Search for the cell housing the specified text and yield its [X, Y] center coordinate. 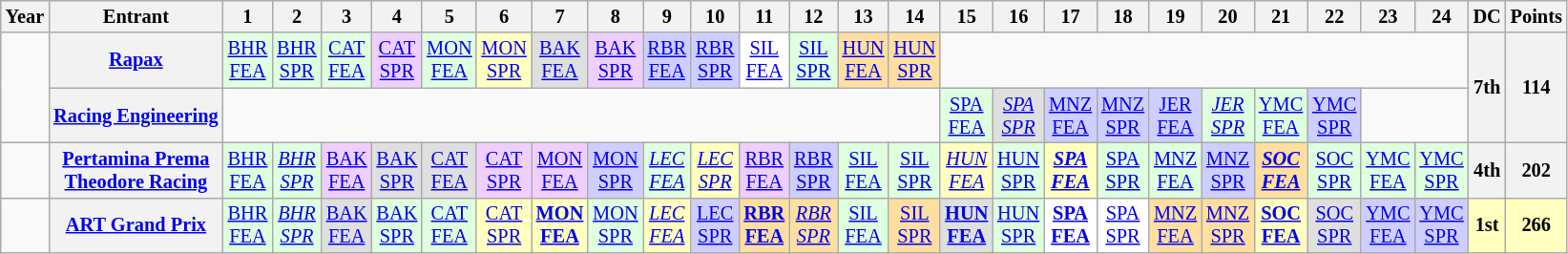
23 [1388, 16]
JERFEA [1176, 116]
1 [248, 16]
114 [1537, 88]
12 [813, 16]
14 [914, 16]
DC [1487, 16]
Entrant [136, 16]
Racing Engineering [136, 116]
20 [1227, 16]
11 [763, 16]
2 [297, 16]
ART Grand Prix [136, 225]
22 [1334, 16]
15 [966, 16]
202 [1537, 170]
19 [1176, 16]
9 [667, 16]
8 [615, 16]
6 [504, 16]
Points [1537, 16]
Year [25, 16]
7 [560, 16]
24 [1441, 16]
16 [1018, 16]
JERSPR [1227, 116]
13 [864, 16]
Rapax [136, 60]
10 [715, 16]
5 [449, 16]
17 [1071, 16]
18 [1122, 16]
4th [1487, 170]
21 [1281, 16]
3 [347, 16]
266 [1537, 225]
7th [1487, 88]
Pertamina PremaTheodore Racing [136, 170]
4 [397, 16]
1st [1487, 225]
